Scan for the cell matching the given text and deliver its (X, Y) coordinate at center. 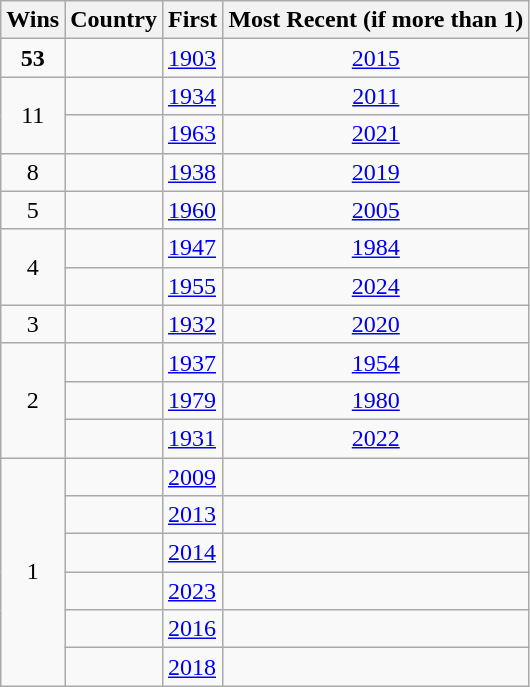
4 (33, 267)
2015 (376, 58)
3 (33, 324)
8 (33, 172)
First (192, 20)
5 (33, 210)
53 (33, 58)
2011 (376, 96)
1931 (192, 438)
1980 (376, 400)
1937 (192, 362)
1955 (192, 286)
2 (33, 400)
1934 (192, 96)
1947 (192, 248)
2020 (376, 324)
2021 (376, 134)
11 (33, 115)
1932 (192, 324)
Country (114, 20)
2013 (192, 515)
1984 (376, 248)
2024 (376, 286)
1979 (192, 400)
2005 (376, 210)
Most Recent (if more than 1) (376, 20)
2014 (192, 553)
2023 (192, 591)
2022 (376, 438)
1 (33, 572)
2009 (192, 477)
2018 (192, 667)
1954 (376, 362)
1960 (192, 210)
Wins (33, 20)
1963 (192, 134)
1903 (192, 58)
2019 (376, 172)
1938 (192, 172)
2016 (192, 629)
